Provide the [x, y] coordinate of the cell's center where the given text is located.  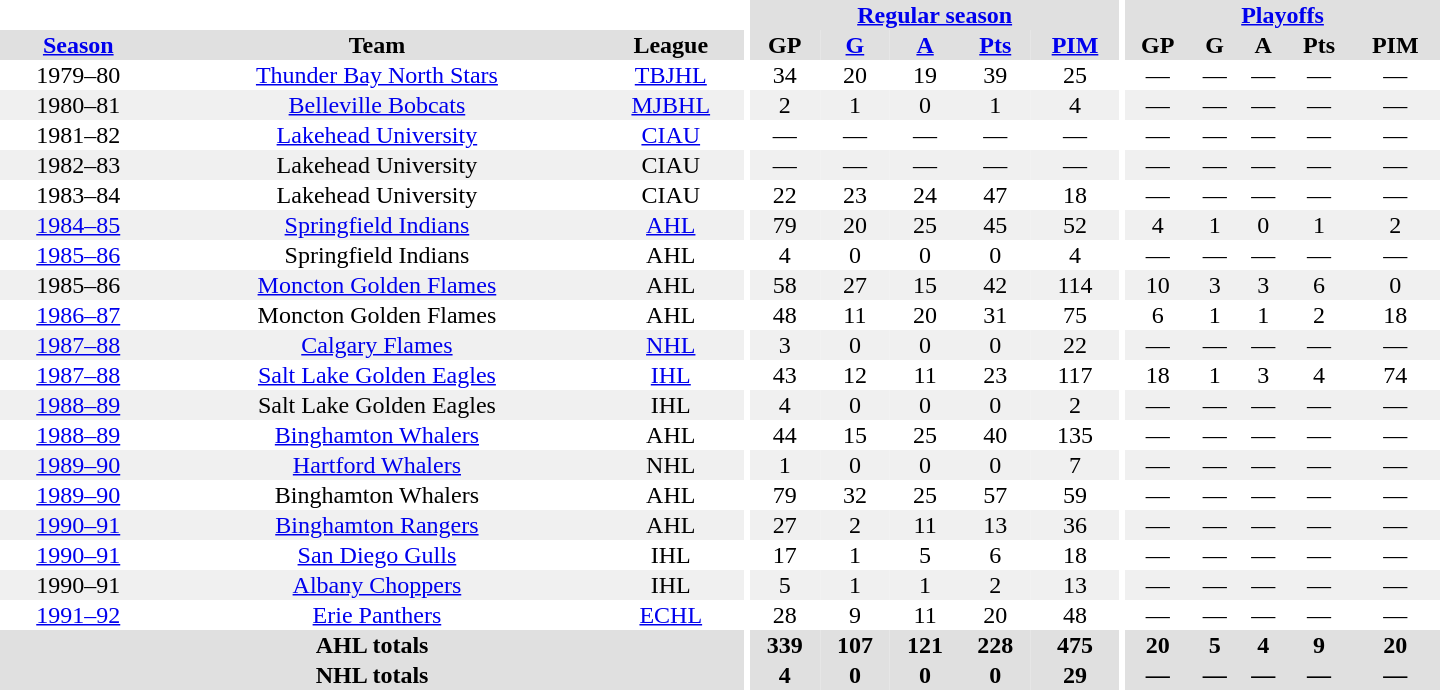
39 [995, 75]
59 [1074, 495]
75 [1074, 315]
40 [995, 435]
7 [1074, 465]
Regular season [935, 15]
34 [785, 75]
10 [1158, 285]
AHL totals [372, 645]
Binghamton Rangers [378, 525]
117 [1074, 375]
1984–85 [78, 225]
MJBHL [670, 105]
29 [1074, 675]
17 [785, 555]
1981–82 [78, 135]
Season [78, 45]
NHL totals [372, 675]
135 [1074, 435]
League [670, 45]
1982–83 [78, 165]
Belleville Bobcats [378, 105]
1991–92 [78, 615]
475 [1074, 645]
1983–84 [78, 195]
114 [1074, 285]
Erie Panthers [378, 615]
1980–81 [78, 105]
Team [378, 45]
121 [925, 645]
Calgary Flames [378, 345]
24 [925, 195]
44 [785, 435]
28 [785, 615]
32 [855, 495]
12 [855, 375]
Albany Choppers [378, 585]
36 [1074, 525]
ECHL [670, 615]
Playoffs [1282, 15]
San Diego Gulls [378, 555]
107 [855, 645]
Thunder Bay North Stars [378, 75]
43 [785, 375]
58 [785, 285]
45 [995, 225]
74 [1395, 375]
42 [995, 285]
Hartford Whalers [378, 465]
1986–87 [78, 315]
TBJHL [670, 75]
1979–80 [78, 75]
339 [785, 645]
52 [1074, 225]
47 [995, 195]
19 [925, 75]
57 [995, 495]
31 [995, 315]
228 [995, 645]
